Return the (X, Y) coordinate for the center point of the cell that contains the specified text.  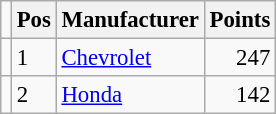
142 (240, 95)
1 (34, 58)
Pos (34, 20)
247 (240, 58)
Honda (130, 95)
Manufacturer (130, 20)
2 (34, 95)
Chevrolet (130, 58)
Points (240, 20)
